Pinpoint the cell where the given text exists, returning its (x, y) midpoint coordinate. 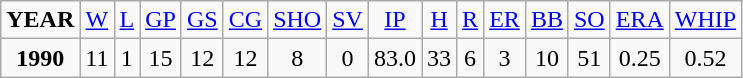
SV (348, 20)
H (440, 20)
L (127, 20)
ERA (640, 20)
6 (470, 58)
CG (245, 20)
1 (127, 58)
WHIP (705, 20)
11 (97, 58)
GP (161, 20)
BB (546, 20)
3 (505, 58)
0.25 (640, 58)
33 (440, 58)
R (470, 20)
51 (589, 58)
83.0 (394, 58)
0.52 (705, 58)
1990 (40, 58)
8 (298, 58)
0 (348, 58)
YEAR (40, 20)
ER (505, 20)
SO (589, 20)
IP (394, 20)
GS (202, 20)
SHO (298, 20)
15 (161, 58)
10 (546, 58)
W (97, 20)
